Locate the cell with the specified text and output its (X, Y) center coordinate. 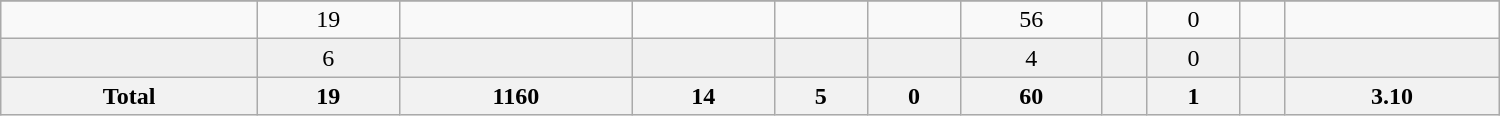
1 (1194, 96)
Total (130, 96)
6 (328, 58)
5 (820, 96)
56 (1032, 20)
60 (1032, 96)
4 (1032, 58)
14 (703, 96)
3.10 (1392, 96)
1160 (516, 96)
